Provide the [x, y] coordinate of the cell's center where the given text is located.  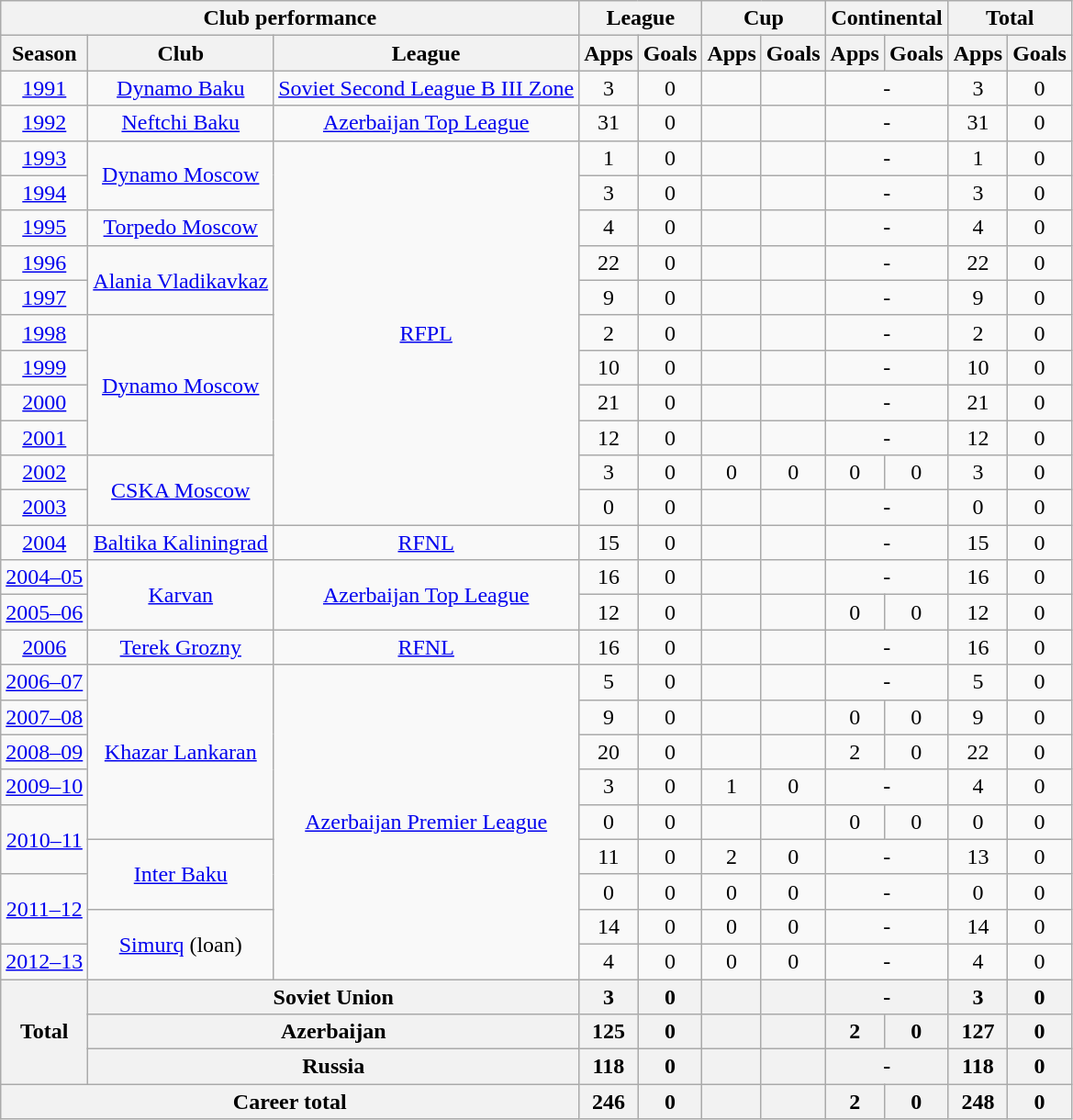
2006 [44, 647]
11 [609, 857]
Azerbaijan Premier League [426, 823]
2009–10 [44, 787]
2010–11 [44, 839]
Baltika Kaliningrad [181, 543]
2007–08 [44, 717]
2006–07 [44, 682]
Dynamo Baku [181, 88]
Karvan [181, 595]
127 [978, 1032]
2008–09 [44, 752]
248 [978, 1102]
1996 [44, 263]
Azerbaijan [334, 1032]
Terek Grozny [181, 647]
Khazar Lankaran [181, 752]
Club performance [290, 18]
20 [609, 752]
2000 [44, 402]
2003 [44, 508]
2011–12 [44, 909]
Season [44, 53]
1994 [44, 193]
1995 [44, 228]
13 [978, 857]
2004–05 [44, 577]
Inter Baku [181, 874]
Soviet Second League B III Zone [426, 88]
246 [609, 1102]
Cup [764, 18]
Career total [290, 1102]
1991 [44, 88]
2002 [44, 473]
1992 [44, 123]
1997 [44, 297]
2012–13 [44, 961]
Continental [887, 18]
1998 [44, 332]
2004 [44, 543]
Alania Vladikavkaz [181, 280]
Simurq (loan) [181, 944]
125 [609, 1032]
1993 [44, 158]
2005–06 [44, 612]
CSKA Moscow [181, 490]
Soviet Union [334, 996]
Club [181, 53]
RFPL [426, 332]
Russia [334, 1067]
2001 [44, 438]
Torpedo Moscow [181, 228]
1999 [44, 367]
Neftchi Baku [181, 123]
